Return the [x, y] coordinate for the center point of the cell that contains the specified text.  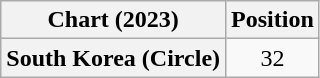
Chart (2023) [114, 20]
Position [273, 20]
South Korea (Circle) [114, 58]
32 [273, 58]
